Return the (x, y) coordinate for the center point of the cell that contains the specified text.  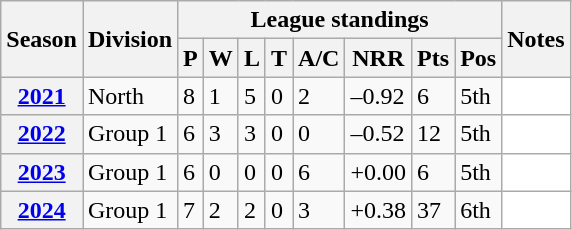
2022 (42, 134)
2023 (42, 172)
5 (252, 96)
–0.92 (378, 96)
7 (191, 210)
+0.00 (378, 172)
Pts (434, 58)
+0.38 (378, 210)
12 (434, 134)
North (130, 96)
Pos (478, 58)
NRR (378, 58)
37 (434, 210)
L (252, 58)
6th (478, 210)
P (191, 58)
Notes (536, 39)
A/C (319, 58)
Season (42, 39)
8 (191, 96)
W (220, 58)
League standings (340, 20)
T (278, 58)
1 (220, 96)
Division (130, 39)
2021 (42, 96)
2024 (42, 210)
–0.52 (378, 134)
